Search for the cell housing the specified text and yield its [x, y] center coordinate. 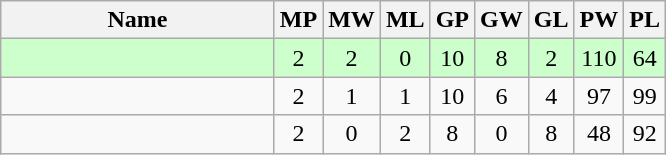
MP [298, 20]
PW [599, 20]
97 [599, 96]
GL [551, 20]
4 [551, 96]
64 [645, 58]
GP [452, 20]
6 [502, 96]
92 [645, 134]
ML [405, 20]
PL [645, 20]
Name [138, 20]
99 [645, 96]
48 [599, 134]
MW [352, 20]
GW [502, 20]
110 [599, 58]
